Return [x, y] of the center of cell containing provided text 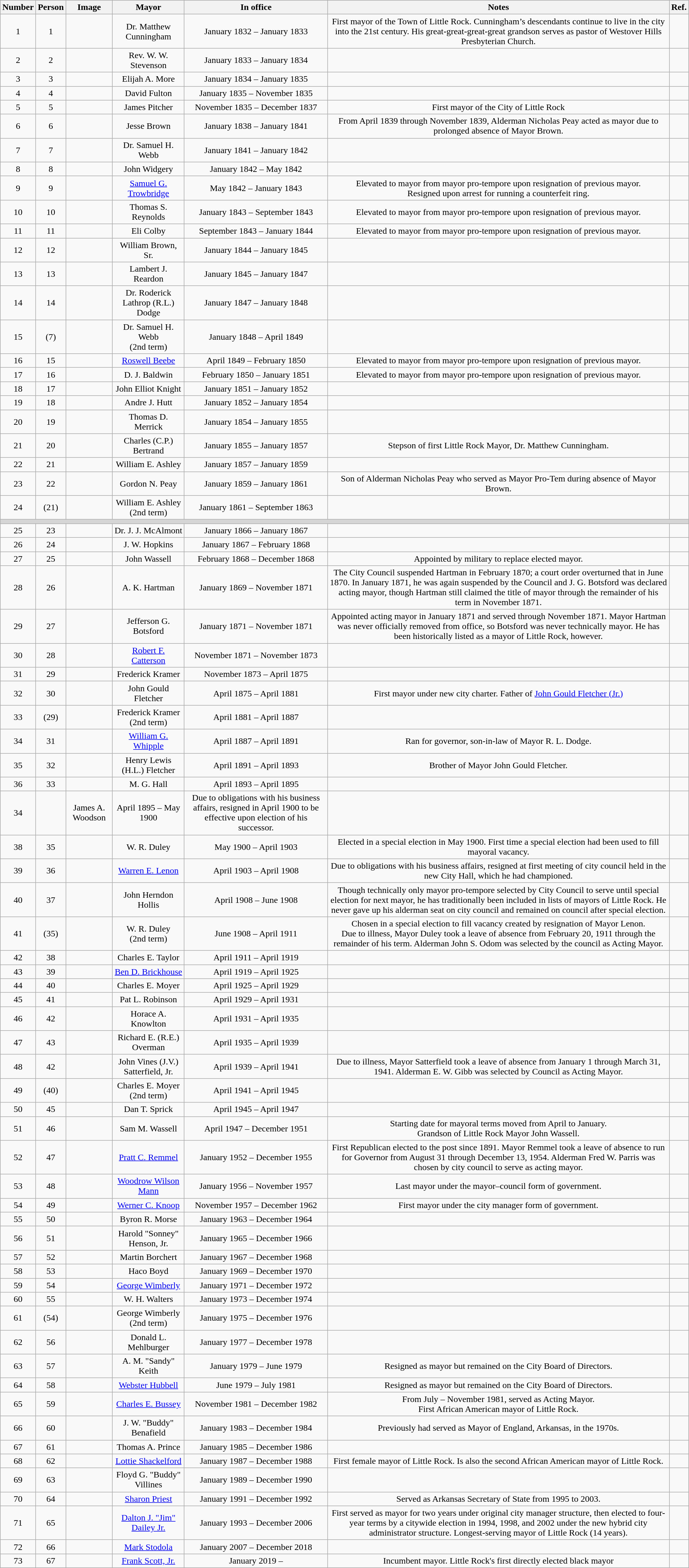
A. K. Hartman [149, 587]
Robert F. Catterson [149, 655]
Harold "Sonney" Henson, Jr. [149, 1238]
Number [18, 7]
72 [18, 1547]
September 1843 – January 1844 [256, 231]
November 1981 – December 1982 [256, 1404]
First mayor under the city manager form of government. [498, 1205]
May 1900 – April 1903 [256, 847]
Thomas S. Reynolds [149, 212]
John Widgery [149, 169]
Dr. Matthew Cunningham [149, 31]
January 1871 – November 1871 [256, 626]
44 [18, 986]
January 1973 – December 1974 [256, 1299]
April 1939 – April 1941 [256, 1067]
April 1881 – April 1887 [256, 717]
David Fulton [149, 93]
D. J. Baldwin [149, 375]
April 1925 – April 1929 [256, 986]
John Gould Fletcher [149, 693]
Image [89, 7]
Starting date for mayoral terms moved from April to January.Grandson of Little Rock Mayor John Wassell. [498, 1129]
April 1947 – December 1951 [256, 1129]
Rev. W. W. Stevenson [149, 60]
January 1854 – January 1855 [256, 422]
Charles (C.P.) Bertrand [149, 445]
January 1833 – January 1834 [256, 60]
April 1887 – April 1891 [256, 741]
(29) [51, 717]
April 1945 – April 1947 [256, 1109]
January 1848 – April 1849 [256, 337]
Dr. Samuel H. Webb [149, 150]
January 1859 – January 1861 [256, 484]
(40) [51, 1090]
68 [18, 1461]
Stepson of first Little Rock Mayor, Dr. Matthew Cunningham. [498, 445]
January 1843 – September 1843 [256, 212]
Mark Stodola [149, 1547]
Gordon N. Peay [149, 484]
Charles E. Moyer [149, 986]
Charles E. Moyer (2nd term) [149, 1090]
Frederick Kramer (2nd term) [149, 717]
Warren E. Lenon [149, 871]
January 1867 – February 1868 [256, 544]
January 1969 – December 1970 [256, 1271]
Ben D. Brickhouse [149, 971]
April 1931 – April 1935 [256, 1019]
January 1985 – December 1986 [256, 1447]
From July – November 1981, served as Acting Mayor.First African American mayor of Little Rock. [498, 1404]
November 1871 – November 1873 [256, 655]
January 1861 – September 1863 [256, 507]
Dr. J. J. McAlmont [149, 530]
November 1873 – April 1875 [256, 674]
69 [18, 1480]
Martin Borchert [149, 1257]
First mayor under new city charter. Father of John Gould Fletcher (Jr.) [498, 693]
April 1929 – April 1931 [256, 1000]
Eli Colby [149, 231]
W. R. Duley (2nd term) [149, 933]
(54) [51, 1318]
January 1832 – January 1833 [256, 31]
Pat L. Robinson [149, 1000]
John Vines (J.V.) Satterfield, Jr. [149, 1067]
Sharon Priest [149, 1499]
Donald L. Mehlburger [149, 1342]
Brother of Mayor John Gould Fletcher. [498, 765]
January 1991 – December 1992 [256, 1499]
November 1835 – December 1837 [256, 107]
January 1952 – December 1955 [256, 1157]
Elected in a special election in May 1900. First time a special election had been used to fill mayoral vacancy. [498, 847]
January 1983 – December 1984 [256, 1428]
Ran for governor, son-in-law of Mayor R. L. Dodge. [498, 741]
Jefferson G. Botsford [149, 626]
Henry Lewis (H.L.) Fletcher [149, 765]
William G. Whipple [149, 741]
Andre J. Hutt [149, 403]
Appointed by military to replace elected mayor. [498, 558]
January 1844 – January 1845 [256, 250]
(35) [51, 933]
William Brown, Sr. [149, 250]
Samuel G. Trowbridge [149, 188]
April 1908 – June 1908 [256, 900]
Thomas D. Merrick [149, 422]
January 1834 – January 1835 [256, 79]
April 1935 – April 1939 [256, 1042]
January 1852 – January 1854 [256, 403]
Lottie Shackelford [149, 1461]
George Wimberly [149, 1285]
Werner C. Knoop [149, 1205]
January 1963 – December 1964 [256, 1219]
Charles E. Taylor [149, 957]
Ref. [679, 7]
Incumbent mayor. Little Rock's first directly elected black mayor [498, 1561]
January 1956 – November 1957 [256, 1186]
January 2007 – December 2018 [256, 1547]
January 1977 – December 1978 [256, 1342]
January 1989 – December 1990 [256, 1480]
November 1957 – December 1962 [256, 1205]
Elijah A. More [149, 79]
January 1857 – January 1859 [256, 465]
April 1895 – May 1900 [149, 813]
January 1835 – November 1835 [256, 93]
James Pitcher [149, 107]
Richard E. (R.E.) Overman [149, 1042]
January 1847 – January 1848 [256, 303]
April 1911 – April 1919 [256, 957]
January 1975 – December 1976 [256, 1318]
February 1850 – January 1851 [256, 375]
37 [51, 900]
(7) [51, 337]
January 1841 – January 1842 [256, 150]
Haco Boyd [149, 1271]
George Wimberly (2nd term) [149, 1318]
January 1993 – December 2006 [256, 1523]
January 2019 – [256, 1561]
January 1967 – December 1968 [256, 1257]
February 1868 – December 1868 [256, 558]
January 1851 – January 1852 [256, 389]
January 1965 – December 1966 [256, 1238]
James A. Woodson [89, 813]
Floyd G. "Buddy" Villines [149, 1480]
April 1891 – April 1893 [256, 765]
First mayor of the City of Little Rock [498, 107]
71 [18, 1523]
Due to obligations with his business affairs, resigned in April 1900 to be effective upon election of his successor. [256, 813]
M. G. Hall [149, 784]
First female mayor of Little Rock. Is also the second African American mayor of Little Rock. [498, 1461]
Woodrow Wilson Mann [149, 1186]
January 1866 – January 1867 [256, 530]
April 1875 – April 1881 [256, 693]
70 [18, 1499]
Charles E. Bussey [149, 1404]
Dalton J. "Jim" Dailey Jr. [149, 1523]
April 1941 – April 1945 [256, 1090]
January 1845 – January 1847 [256, 274]
January 1987 – December 1988 [256, 1461]
May 1842 – January 1843 [256, 188]
Frank Scott, Jr. [149, 1561]
From April 1839 through November 1839, Alderman Nicholas Peay acted as mayor due to prolonged absence of Mayor Brown. [498, 126]
Roswell Beebe [149, 361]
Horace A. Knowlton [149, 1019]
J. W. "Buddy" Benafield [149, 1428]
John Elliot Knight [149, 389]
Previously had served as Mayor of England, Arkansas, in the 1970s. [498, 1428]
Pratt C. Remmel [149, 1157]
William E. Ashley (2nd term) [149, 507]
January 1869 – November 1871 [256, 587]
April 1849 – February 1850 [256, 361]
Jesse Brown [149, 126]
Byron R. Morse [149, 1219]
April 1919 – April 1925 [256, 971]
William E. Ashley [149, 465]
Due to obligations with his business affairs, resigned at first meeting of city council held in the new City Hall, which he had championed. [498, 871]
Person [51, 7]
June 1979 – July 1981 [256, 1385]
January 1842 – May 1842 [256, 169]
Thomas A. Prince [149, 1447]
73 [18, 1561]
Mayor [149, 7]
Last mayor under the mayor–council form of government. [498, 1186]
April 1903 – April 1908 [256, 871]
(21) [51, 507]
Notes [498, 7]
A. M. "Sandy" Keith [149, 1366]
Dr. Samuel H. Webb (2nd term) [149, 337]
Served as Arkansas Secretary of State from 1995 to 2003. [498, 1499]
In office [256, 7]
Son of Alderman Nicholas Peay who served as Mayor Pro-Tem during absence of Mayor Brown. [498, 484]
John Wassell [149, 558]
W. R. Duley [149, 847]
January 1855 – January 1857 [256, 445]
January 1979 – June 1979 [256, 1366]
W. H. Walters [149, 1299]
Dan T. Sprick [149, 1109]
Frederick Kramer [149, 674]
January 1971 – December 1972 [256, 1285]
January 1838 – January 1841 [256, 126]
Webster Hubbell [149, 1385]
John Herndon Hollis [149, 900]
Dr. Roderick Lathrop (R.L.) Dodge [149, 303]
Elevated to mayor from mayor pro-tempore upon resignation of previous mayor.Resigned upon arrest for running a counterfeit ring. [498, 188]
Lambert J. Reardon [149, 274]
Sam M. Wassell [149, 1129]
April 1893 – April 1895 [256, 784]
J. W. Hopkins [149, 544]
June 1908 – April 1911 [256, 933]
